Pinpoint the cell where the given text exists, returning its [x, y] midpoint coordinate. 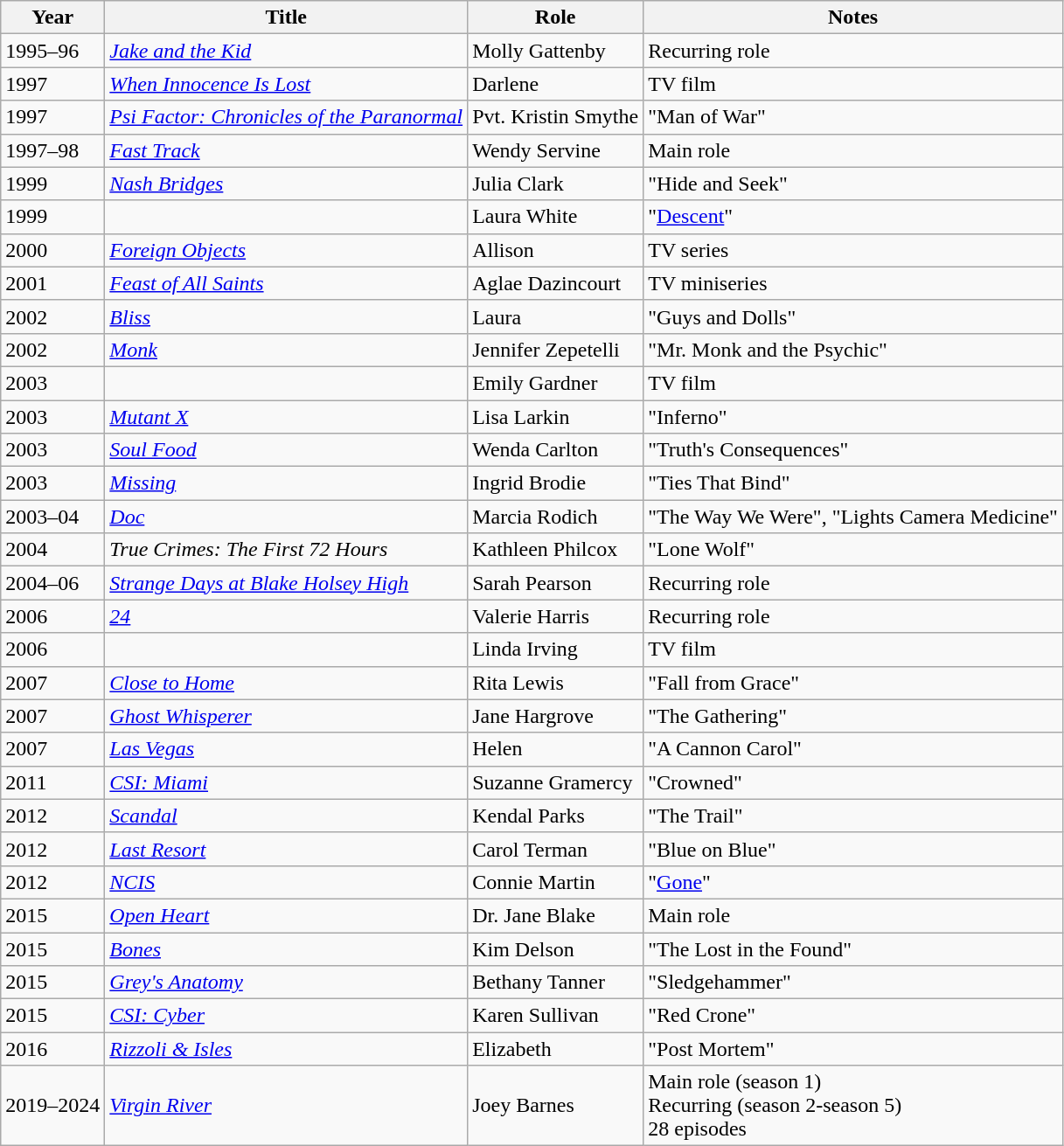
Suzanne Gramercy [556, 782]
"Red Crone" [853, 1016]
Kathleen Philcox [556, 550]
"Lone Wolf" [853, 550]
"Blue on Blue" [853, 849]
Mutant X [287, 417]
Missing [287, 483]
2016 [52, 1049]
2003–04 [52, 517]
TV series [853, 250]
Notes [853, 17]
2019–2024 [52, 1106]
1995–96 [52, 51]
Las Vegas [287, 749]
Wendy Servine [556, 150]
Close to Home [287, 683]
Julia Clark [556, 184]
Molly Gattenby [556, 51]
Bones [287, 948]
NCIS [287, 882]
Emily Gardner [556, 383]
Jennifer Zepetelli [556, 350]
Scandal [287, 816]
"Guys and Dolls" [853, 316]
Foreign Objects [287, 250]
2000 [52, 250]
"Crowned" [853, 782]
Lisa Larkin [556, 417]
Doc [287, 517]
Dr. Jane Blake [556, 915]
"Mr. Monk and the Psychic" [853, 350]
"Truth's Consequences" [853, 450]
Valerie Harris [556, 616]
"Hide and Seek" [853, 184]
Connie Martin [556, 882]
Bethany Tanner [556, 983]
Jake and the Kid [287, 51]
Nash Bridges [287, 184]
"Ties That Bind" [853, 483]
Year [52, 17]
"Descent" [853, 217]
Last Resort [287, 849]
"The Trail" [853, 816]
CSI: Miami [287, 782]
Title [287, 17]
Feast of All Saints [287, 283]
Grey's Anatomy [287, 983]
"Sledgehammer" [853, 983]
Allison [556, 250]
Laura [556, 316]
CSI: Cyber [287, 1016]
Laura White [556, 217]
Ghost Whisperer [287, 716]
Pvt. Kristin Smythe [556, 117]
2004 [52, 550]
Carol Terman [556, 849]
"The Lost in the Found" [853, 948]
"Gone" [853, 882]
Linda Irving [556, 649]
Strange Days at Blake Holsey High [287, 583]
1997–98 [52, 150]
Aglae Dazincourt [556, 283]
"A Cannon Carol" [853, 749]
Elizabeth [556, 1049]
Sarah Pearson [556, 583]
Soul Food [287, 450]
Bliss [287, 316]
2001 [52, 283]
"Fall from Grace" [853, 683]
Helen [556, 749]
"Man of War" [853, 117]
TV miniseries [853, 283]
Karen Sullivan [556, 1016]
Darlene [556, 84]
True Crimes: The First 72 Hours [287, 550]
Main role (season 1)Recurring (season 2-season 5)28 episodes [853, 1106]
Fast Track [287, 150]
Virgin River [287, 1106]
Rita Lewis [556, 683]
Psi Factor: Chronicles of the Paranormal [287, 117]
Ingrid Brodie [556, 483]
"The Gathering" [853, 716]
"The Way We Were", "Lights Camera Medicine" [853, 517]
2011 [52, 782]
Kim Delson [556, 948]
Joey Barnes [556, 1106]
Jane Hargrove [556, 716]
Monk [287, 350]
Marcia Rodich [556, 517]
Role [556, 17]
"Inferno" [853, 417]
"Post Mortem" [853, 1049]
24 [287, 616]
Wenda Carlton [556, 450]
2004–06 [52, 583]
When Innocence Is Lost [287, 84]
Open Heart [287, 915]
Kendal Parks [556, 816]
Rizzoli & Isles [287, 1049]
